Identify which cell holds the provided text, then report its (X, Y) central coordinate. 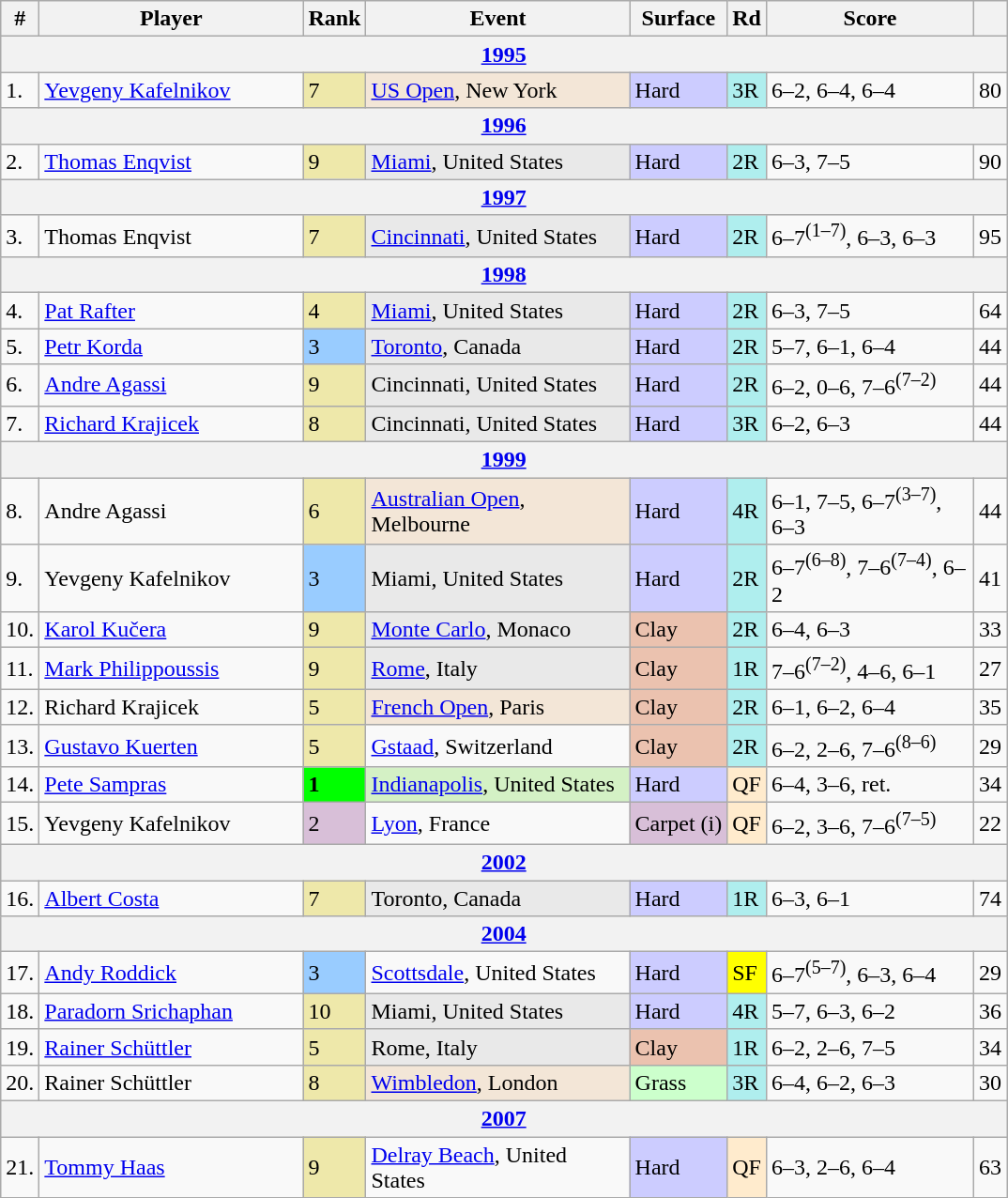
6–3, 2–6, 6–4 (869, 1166)
11. (21, 668)
27 (991, 668)
95 (991, 237)
Score (869, 19)
Pat Rafter (171, 311)
Surface (679, 19)
6–7(6–8), 7–6(7–4), 6–2 (869, 578)
4. (21, 311)
1996 (504, 126)
Tommy Haas (171, 1166)
Andy Roddick (171, 973)
1 (334, 785)
Carpet (i) (679, 824)
6–2, 2–6, 7–6(8–6) (869, 745)
Rank (334, 19)
Player (171, 19)
4 (334, 311)
12. (21, 707)
Indianapolis, United States (497, 785)
15. (21, 824)
22 (991, 824)
Albert Costa (171, 898)
Gstaad, Switzerland (497, 745)
33 (991, 630)
5. (21, 346)
6–2, 2–6, 7–5 (869, 1047)
10 (334, 1011)
5–7, 6–1, 6–4 (869, 346)
10. (21, 630)
13. (21, 745)
17. (21, 973)
6–4, 3–6, ret. (869, 785)
1995 (504, 54)
Australian Open, Melbourne (497, 512)
6–2, 6–3 (869, 423)
Event (497, 19)
35 (991, 707)
16. (21, 898)
6–7(5–7), 6–3, 6–4 (869, 973)
21. (21, 1166)
6–7(1–7), 6–3, 6–3 (869, 237)
64 (991, 311)
French Open, Paris (497, 707)
80 (991, 90)
90 (991, 161)
Delray Beach, United States (497, 1166)
30 (991, 1083)
36 (991, 1011)
2007 (504, 1118)
SF (747, 973)
6–4, 6–2, 6–3 (869, 1083)
19. (21, 1047)
6–3, 6–1 (869, 898)
Grass (679, 1083)
7–6(7–2), 4–6, 6–1 (869, 668)
Pete Sampras (171, 785)
41 (991, 578)
18. (21, 1011)
8. (21, 512)
# (21, 19)
6–4, 6–3 (869, 630)
1997 (504, 197)
6. (21, 385)
2002 (504, 863)
1. (21, 90)
20. (21, 1083)
6–1, 7–5, 6–7(3–7), 6–3 (869, 512)
Paradorn Srichaphan (171, 1011)
6–2, 0–6, 7–6(7–2) (869, 385)
Mark Philippoussis (171, 668)
2. (21, 161)
2 (334, 824)
Petr Korda (171, 346)
Scottsdale, United States (497, 973)
6–2, 6–4, 6–4 (869, 90)
63 (991, 1166)
Karol Kučera (171, 630)
Lyon, France (497, 824)
74 (991, 898)
6–2, 3–6, 7–6(7–5) (869, 824)
7. (21, 423)
1998 (504, 275)
Monte Carlo, Monaco (497, 630)
2004 (504, 934)
US Open, New York (497, 90)
6 (334, 512)
Rd (747, 19)
3. (21, 237)
1999 (504, 459)
Gustavo Kuerten (171, 745)
6–1, 6–2, 6–4 (869, 707)
14. (21, 785)
5–7, 6–3, 6–2 (869, 1011)
9. (21, 578)
Wimbledon, London (497, 1083)
